Return (X, Y) of the center of cell containing provided text 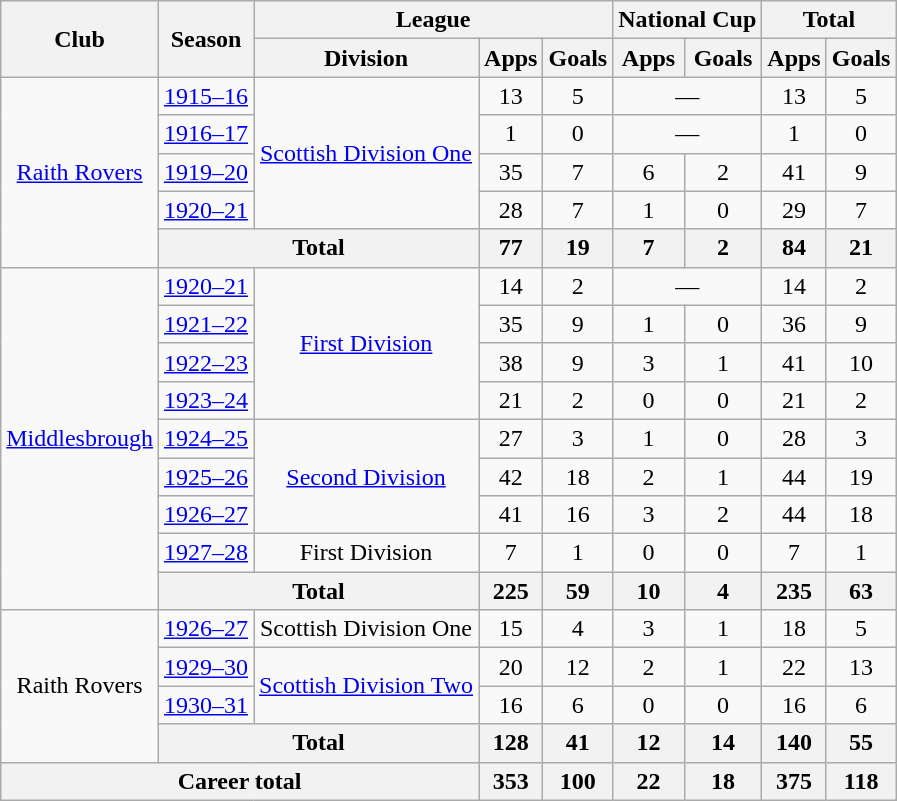
84 (794, 248)
225 (511, 591)
Middlesbrough (80, 438)
353 (511, 781)
1915–16 (206, 96)
140 (794, 743)
National Cup (688, 20)
59 (578, 591)
1922–23 (206, 362)
36 (794, 324)
1923–24 (206, 400)
1925–26 (206, 477)
235 (794, 591)
118 (861, 781)
Scottish Division Two (366, 686)
1921–22 (206, 324)
Club (80, 39)
128 (511, 743)
42 (511, 477)
1929–30 (206, 667)
100 (578, 781)
63 (861, 591)
Career total (240, 781)
1924–25 (206, 438)
Season (206, 39)
1919–20 (206, 172)
29 (794, 210)
375 (794, 781)
League (434, 20)
38 (511, 362)
1927–28 (206, 553)
27 (511, 438)
77 (511, 248)
Division (366, 58)
1916–17 (206, 134)
15 (511, 629)
Second Division (366, 476)
55 (861, 743)
20 (511, 667)
1930–31 (206, 705)
